Return [x, y] of the center of cell containing provided text 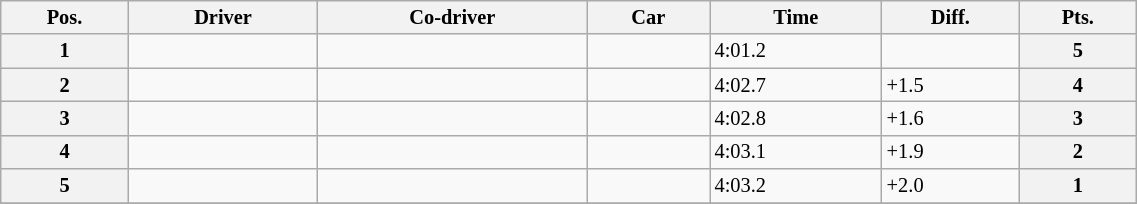
+1.5 [950, 85]
4:03.1 [796, 152]
Pos. [65, 17]
Car [648, 17]
Co-driver [452, 17]
Time [796, 17]
Driver [223, 17]
4:01.2 [796, 51]
+1.9 [950, 152]
Pts. [1078, 17]
Diff. [950, 17]
4:03.2 [796, 186]
+1.6 [950, 118]
4:02.7 [796, 85]
+2.0 [950, 186]
4:02.8 [796, 118]
